Locate the cell with the specified text and output its (X, Y) center coordinate. 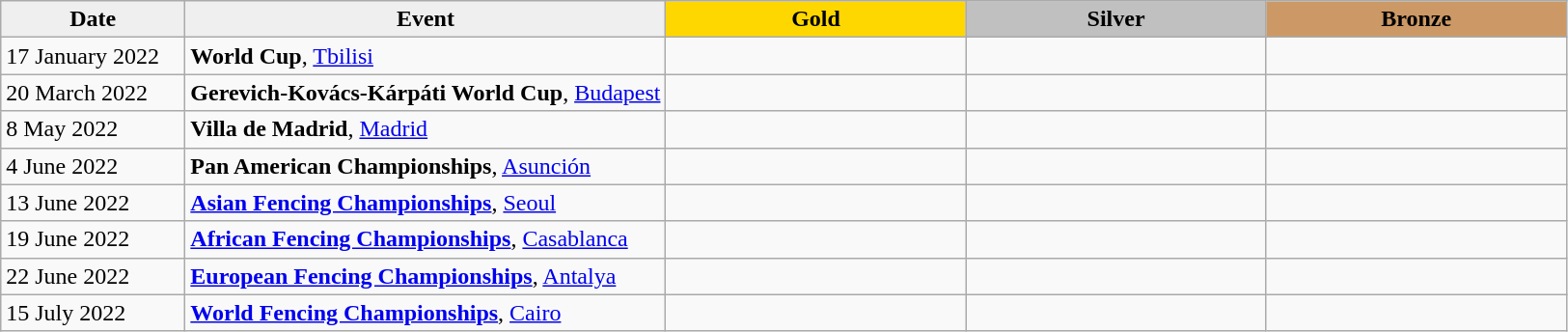
World Cup, Tbilisi (426, 56)
8 May 2022 (93, 129)
17 January 2022 (93, 56)
22 June 2022 (93, 276)
Silver (1115, 19)
15 July 2022 (93, 313)
Pan American Championships, Asunción (426, 166)
Asian Fencing Championships, Seoul (426, 203)
African Fencing Championships, Casablanca (426, 239)
Villa de Madrid, Madrid (426, 129)
European Fencing Championships, Antalya (426, 276)
Gold (816, 19)
Event (426, 19)
Gerevich-Kovács-Kárpáti World Cup, Budapest (426, 93)
20 March 2022 (93, 93)
Bronze (1417, 19)
13 June 2022 (93, 203)
World Fencing Championships, Cairo (426, 313)
19 June 2022 (93, 239)
4 June 2022 (93, 166)
Date (93, 19)
